Find where the given text appears and provide that cell's center as [x, y] coordinate. 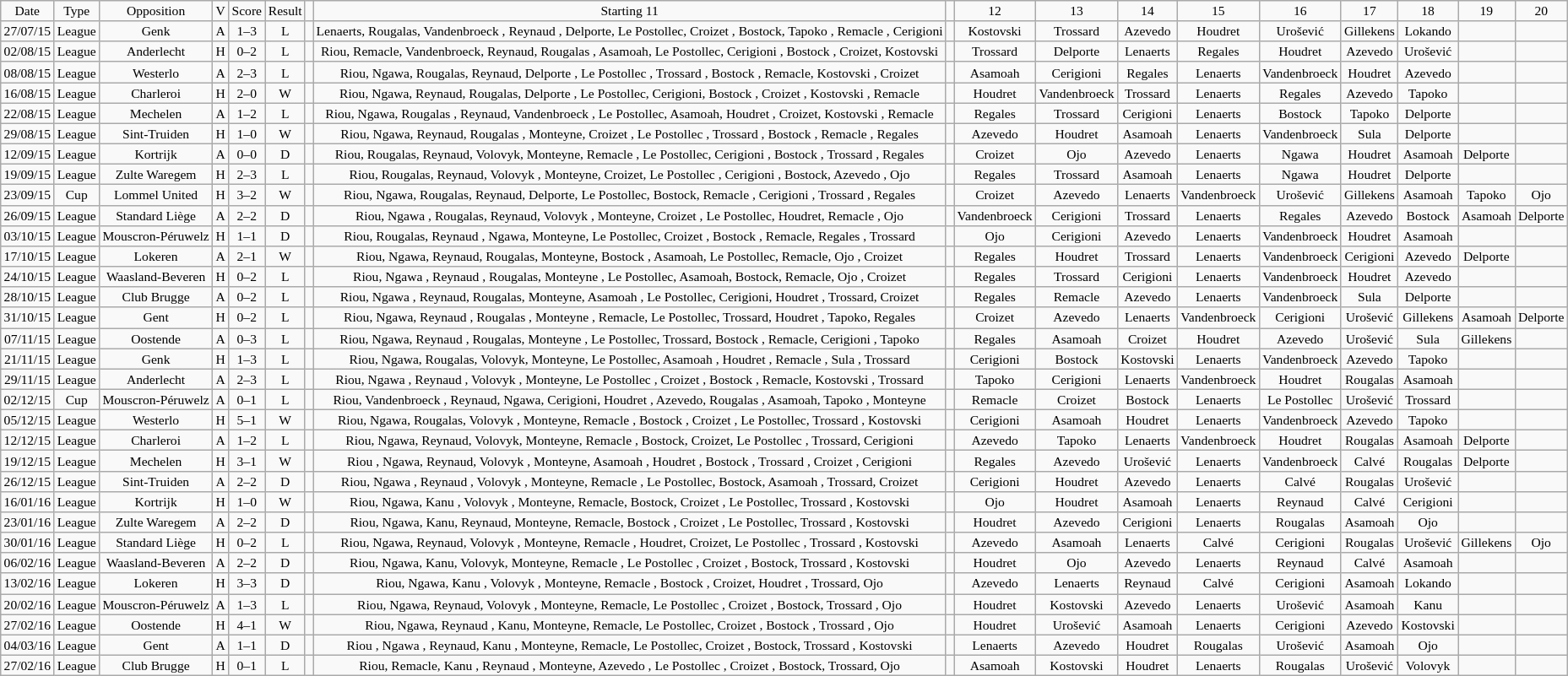
Riou, Ngawa, Reynaud, Volovyk , Monteyne, Remacle, Le Postollec , Croizet , Bostock, Trossard , Ojo [630, 604]
13 [1077, 11]
Riou, Ngawa, Reynaud , Rougalas, Monteyne , Le Postollec, Trossard, Bostock , Remacle, Cerigioni , Tapoko [630, 338]
Riou, Ngawa, Rougalas, Reynaud, Delporte , Le Postollec , Trossard , Bostock , Remacle, Kostovski , Croizet [630, 73]
Opposition [156, 11]
03/10/15 [27, 236]
Riou, Ngawa, Rougalas , Reynaud, Vandenbroeck , Le Postollec, Asamoah, Houdret , Croizet, Kostovski , Remacle [630, 113]
20/02/16 [27, 604]
2–0 [247, 93]
02/08/15 [27, 52]
Riou, Vandenbroeck , Reynaud, Ngawa, Cerigioni, Houdret , Azevedo, Rougalas , Asamoah, Tapoko , Monteyne [630, 400]
06/02/16 [27, 563]
17/10/15 [27, 257]
22/08/15 [27, 113]
2–1 [247, 257]
19 [1486, 11]
16 [1300, 11]
Riou, Ngawa, Reynaud , Rougalas , Monteyne , Remacle, Le Postollec, Trossard, Houdret , Tapoko, Regales [630, 318]
Riou, Ngawa, Reynaud, Rougalas, Monteyne, Bostock , Asamoah, Le Postollec, Remacle, Ojo , Croizet [630, 257]
Riou , Ngawa , Reynaud, Kanu , Monteyne, Remacle, Le Postollec, Croizet , Bostock, Trossard , Kostovski [630, 645]
4–1 [247, 625]
Riou, Ngawa, Reynaud, Volovyk, Monteyne, Remacle , Bostock, Croizet, Le Postollec , Trossard, Cerigioni [630, 441]
Type [77, 11]
Riou, Ngawa, Rougalas, Volovyk, Monteyne, Le Postollec, Asamoah , Houdret , Remacle , Sula , Trossard [630, 359]
26/12/15 [27, 482]
3–2 [247, 195]
Riou, Ngawa , Reynaud , Volovyk , Monteyne, Le Postollec , Croizet , Bostock , Remacle, Kostovski , Trossard [630, 379]
Riou, Ngawa, Kanu, Reynaud, Monteyne, Remacle, Bostock , Croizet , Le Postollec, Trossard , Kostovski [630, 522]
17 [1370, 11]
Riou, Rougalas, Reynaud, Volovyk , Monteyne, Croizet, Le Postollec , Cerigioni , Bostock, Azevedo , Ojo [630, 175]
Riou, Rougalas, Reynaud, Volovyk, Monteyne, Remacle , Le Postollec, Cerigioni , Bostock , Trossard , Regales [630, 154]
Result [285, 11]
Lommel United [156, 195]
3–3 [247, 584]
Riou , Ngawa, Reynaud, Volovyk , Monteyne, Asamoah , Houdret , Bostock , Trossard , Croizet , Cerigioni [630, 461]
Riou, Remacle, Kanu , Reynaud , Monteyne, Azevedo , Le Postollec , Croizet , Bostock, Trossard, Ojo [630, 666]
Riou, Ngawa, Kanu, Volovyk, Monteyne, Remacle , Le Postollec , Croizet , Bostock, Trossard , Kostovski [630, 563]
21/11/15 [27, 359]
Riou, Ngawa, Rougalas, Volovyk , Monteyne, Remacle , Bostock , Croizet , Le Postollec, Trossard , Kostovski [630, 420]
26/09/15 [27, 215]
12/12/15 [27, 441]
Riou, Ngawa, Reynaud, Rougalas , Monteyne, Croizet , Le Postollec , Trossard , Bostock , Remacle , Regales [630, 134]
Riou, Ngawa, Kanu , Volovyk , Monteyne, Remacle, Bostock, Croizet , Le Postollec, Trossard , Kostovski [630, 502]
16/01/16 [27, 502]
0–0 [247, 154]
Riou, Ngawa, Kanu , Volovyk , Monteyne, Remacle , Bostock , Croizet, Houdret , Trossard, Ojo [630, 584]
12/09/15 [27, 154]
Riou, Ngawa , Rougalas, Reynaud, Volovyk , Monteyne, Croizet , Le Postollec, Houdret, Remacle , Ojo [630, 215]
0–3 [247, 338]
28/10/15 [27, 297]
24/10/15 [27, 277]
3–1 [247, 461]
31/10/15 [27, 318]
Riou, Ngawa , Reynaud , Volovyk , Monteyne, Remacle , Le Postollec, Bostock, Asamoah , Trossard, Croizet [630, 482]
Riou, Ngawa, Reynaud, Volovyk , Monteyne, Remacle , Houdret, Croizet, Le Postollec , Trossard , Kostovski [630, 543]
Date [27, 11]
Riou, Remacle, Vandenbroeck, Reynaud, Rougalas , Asamoah, Le Postollec, Cerigioni , Bostock , Croizet, Kostovski [630, 52]
19/09/15 [27, 175]
Score [247, 11]
Le Postollec [1300, 400]
Riou, Rougalas, Reynaud , Ngawa, Monteyne, Le Postollec, Croizet , Bostock , Remacle, Regales , Trossard [630, 236]
23/09/15 [27, 195]
Starting 11 [630, 11]
27/07/15 [27, 31]
16/08/15 [27, 93]
Kanu [1429, 604]
29/11/15 [27, 379]
18 [1429, 11]
02/12/15 [27, 400]
Volovyk [1429, 666]
29/08/15 [27, 134]
Riou, Ngawa, Reynaud , Kanu, Monteyne, Remacle, Le Postollec, Croizet , Bostock , Trossard , Ojo [630, 625]
Lenaerts, Rougalas, Vandenbroeck , Reynaud , Delporte, Le Postollec, Croizet , Bostock, Tapoko , Remacle , Cerigioni [630, 31]
08/08/15 [27, 73]
20 [1541, 11]
V [221, 11]
05/12/15 [27, 420]
13/02/16 [27, 584]
23/01/16 [27, 522]
30/01/16 [27, 543]
15 [1218, 11]
19/12/15 [27, 461]
Riou, Ngawa , Reynaud, Rougalas, Monteyne, Asamoah , Le Postollec, Cerigioni, Houdret , Trossard, Croizet [630, 297]
Riou, Ngawa, Rougalas, Reynaud, Delporte, Le Postollec, Bostock, Remacle , Cerigioni , Trossard , Regales [630, 195]
Riou, Ngawa, Reynaud, Rougalas, Delporte , Le Postollec, Cerigioni, Bostock , Croizet , Kostovski , Remacle [630, 93]
Riou, Ngawa , Reynaud , Rougalas, Monteyne , Le Postollec, Asamoah, Bostock, Remacle, Ojo , Croizet [630, 277]
12 [995, 11]
04/03/16 [27, 645]
14 [1147, 11]
07/11/15 [27, 338]
5–1 [247, 420]
